Output the [x, y] coordinate of the center of the cell containing the given text.  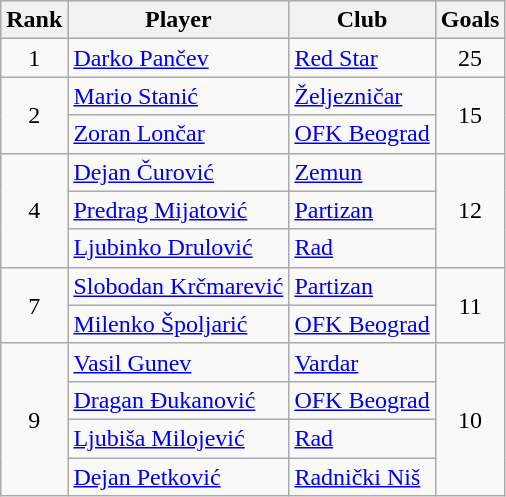
Vardar [362, 362]
7 [34, 305]
Milenko Špoljarić [178, 324]
11 [470, 305]
Predrag Mijatović [178, 210]
Željezničar [362, 96]
Dejan Čurović [178, 172]
Zemun [362, 172]
Red Star [362, 58]
2 [34, 115]
Vasil Gunev [178, 362]
1 [34, 58]
4 [34, 210]
Dejan Petković [178, 477]
25 [470, 58]
Slobodan Krčmarević [178, 286]
Player [178, 20]
Ljubiša Milojević [178, 438]
Rank [34, 20]
10 [470, 419]
Dragan Đukanović [178, 400]
Radnički Niš [362, 477]
Goals [470, 20]
9 [34, 419]
Club [362, 20]
15 [470, 115]
Zoran Lončar [178, 134]
Darko Pančev [178, 58]
Ljubinko Drulović [178, 248]
12 [470, 210]
Mario Stanić [178, 96]
